Scan for the cell matching the given text and deliver its (X, Y) coordinate at center. 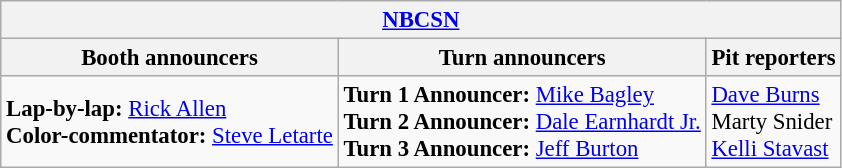
Pit reporters (774, 58)
Turn announcers (522, 58)
Turn 1 Announcer: Mike BagleyTurn 2 Announcer: Dale Earnhardt Jr.Turn 3 Announcer: Jeff Burton (522, 122)
NBCSN (421, 20)
Booth announcers (170, 58)
Dave BurnsMarty SniderKelli Stavast (774, 122)
Lap-by-lap: Rick AllenColor-commentator: Steve Letarte (170, 122)
